Identify which cell holds the provided text, then report its (x, y) central coordinate. 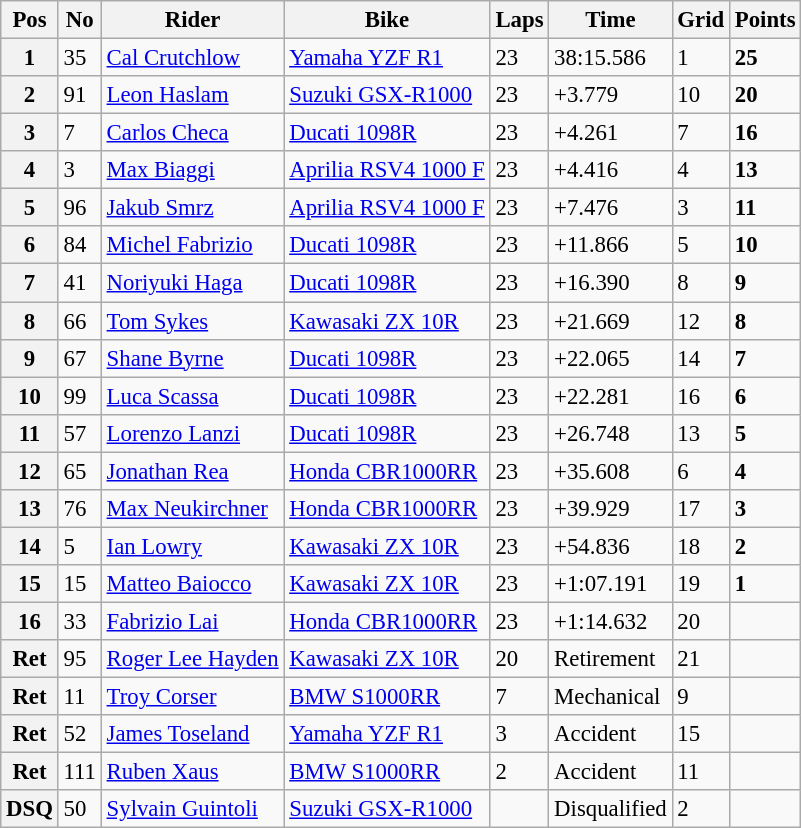
84 (80, 245)
+26.748 (610, 433)
+21.669 (610, 321)
Laps (520, 20)
No (80, 20)
Matteo Baiocco (192, 584)
Pos (30, 20)
18 (700, 546)
+1:14.632 (610, 621)
Max Neukirchner (192, 509)
Disqualified (610, 809)
+22.281 (610, 396)
Ruben Xaus (192, 772)
+7.476 (610, 208)
James Toseland (192, 734)
35 (80, 58)
Shane Byrne (192, 358)
96 (80, 208)
25 (764, 58)
66 (80, 321)
41 (80, 283)
Points (764, 20)
99 (80, 396)
Troy Corser (192, 697)
Max Biaggi (192, 170)
+39.929 (610, 509)
52 (80, 734)
Jakub Smrz (192, 208)
76 (80, 509)
Sylvain Guintoli (192, 809)
Rider (192, 20)
Carlos Checa (192, 133)
Lorenzo Lanzi (192, 433)
+16.390 (610, 283)
+4.261 (610, 133)
Leon Haslam (192, 95)
33 (80, 621)
Grid (700, 20)
17 (700, 509)
95 (80, 659)
+4.416 (610, 170)
+11.866 (610, 245)
21 (700, 659)
57 (80, 433)
+22.065 (610, 358)
65 (80, 471)
+35.608 (610, 471)
Michel Fabrizio (192, 245)
Cal Crutchlow (192, 58)
Bike (387, 20)
Retirement (610, 659)
Tom Sykes (192, 321)
Fabrizio Lai (192, 621)
Mechanical (610, 697)
+1:07.191 (610, 584)
111 (80, 772)
91 (80, 95)
Ian Lowry (192, 546)
DSQ (30, 809)
+54.836 (610, 546)
50 (80, 809)
Noriyuki Haga (192, 283)
Luca Scassa (192, 396)
Jonathan Rea (192, 471)
19 (700, 584)
38:15.586 (610, 58)
Roger Lee Hayden (192, 659)
67 (80, 358)
+3.779 (610, 95)
Time (610, 20)
